Pinpoint the cell where the given text exists, returning its [X, Y] midpoint coordinate. 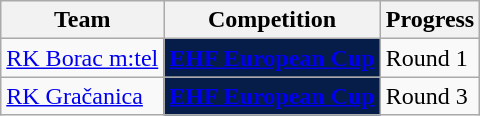
Progress [430, 20]
Competition [272, 20]
RK Gračanica [82, 96]
Round 3 [430, 96]
RK Borac m:tel [82, 58]
Team [82, 20]
Round 1 [430, 58]
